Provide the [x, y] coordinate of the cell's center where the given text is located.  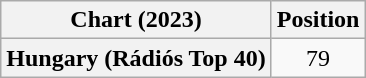
Position [318, 20]
79 [318, 58]
Hungary (Rádiós Top 40) [136, 58]
Chart (2023) [136, 20]
